Output the (X, Y) coordinate of the center of the cell containing the given text.  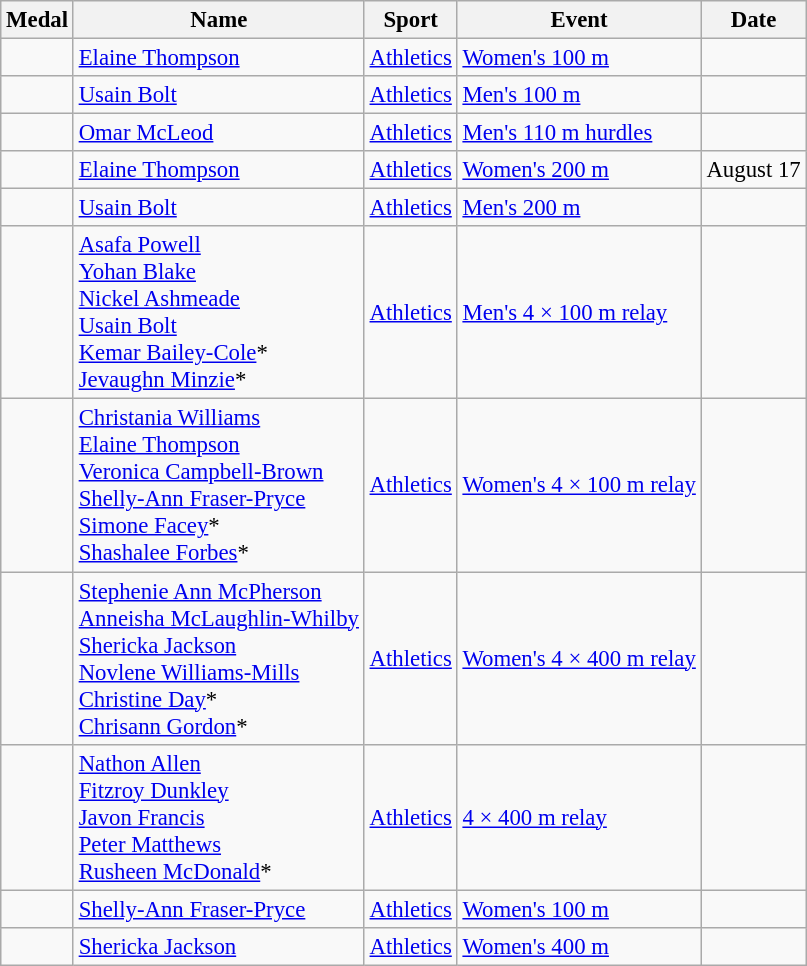
Stephenie Ann McPhersonAnneisha McLaughlin-WhilbyShericka JacksonNovlene Williams-MillsChristine Day*Chrisann Gordon* (218, 658)
Women's 200 m (579, 170)
Women's 4 × 400 m relay (579, 658)
Christania WilliamsElaine ThompsonVeronica Campbell-BrownShelly-Ann Fraser-PryceSimone Facey*Shashalee Forbes* (218, 486)
Women's 400 m (579, 946)
Men's 4 × 100 m relay (579, 312)
Event (579, 20)
4 × 400 m relay (579, 817)
Men's 110 m hurdles (579, 133)
Men's 100 m (579, 95)
Men's 200 m (579, 208)
Date (754, 20)
Nathon AllenFitzroy DunkleyJavon FrancisPeter MatthewsRusheen McDonald* (218, 817)
Name (218, 20)
Shelly-Ann Fraser-Pryce (218, 909)
Women's 4 × 100 m relay (579, 486)
Sport (410, 20)
Medal (38, 20)
Shericka Jackson (218, 946)
Omar McLeod (218, 133)
Asafa PowellYohan BlakeNickel AshmeadeUsain BoltKemar Bailey-Cole*Jevaughn Minzie* (218, 312)
August 17 (754, 170)
